Provide the [x, y] coordinate of the cell's center where the given text is located.  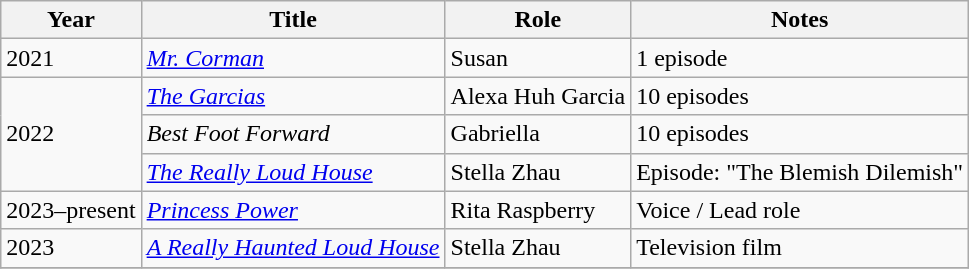
Rita Raspberry [538, 210]
Alexa Huh Garcia [538, 96]
Susan [538, 58]
1 episode [800, 58]
The Really Loud House [293, 172]
Television film [800, 248]
Voice / Lead role [800, 210]
Best Foot Forward [293, 134]
Title [293, 20]
2023 [71, 248]
Mr. Corman [293, 58]
2023–present [71, 210]
2021 [71, 58]
Year [71, 20]
The Garcias [293, 96]
2022 [71, 134]
Gabriella [538, 134]
Role [538, 20]
Princess Power [293, 210]
Notes [800, 20]
A Really Haunted Loud House [293, 248]
Episode: "The Blemish Dilemish" [800, 172]
